Pinpoint the cell where the given text exists, returning its (X, Y) midpoint coordinate. 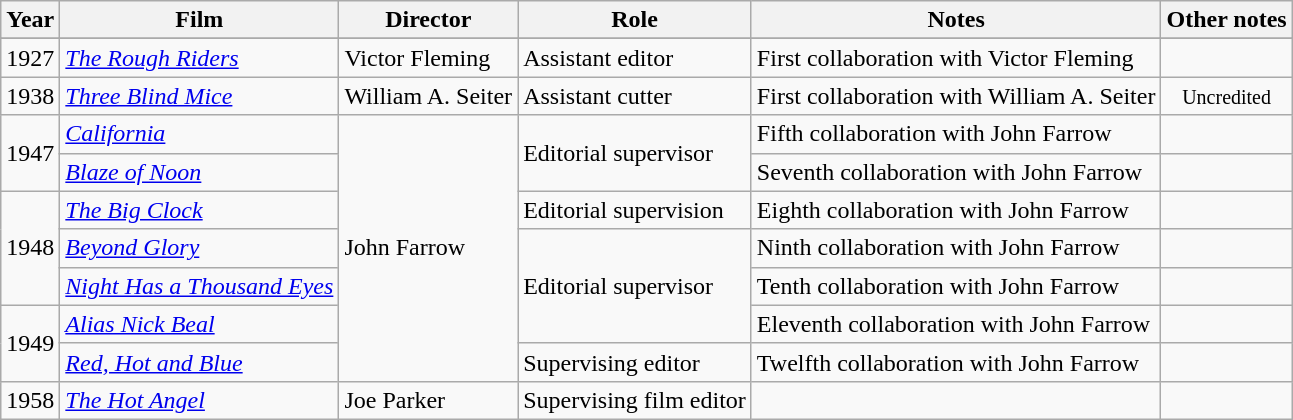
Other notes (1226, 20)
Notes (956, 20)
Alias Nick Beal (200, 324)
Eighth collaboration with John Farrow (956, 210)
The Hot Angel (200, 400)
Night Has a Thousand Eyes (200, 286)
1927 (30, 58)
Three Blind Mice (200, 96)
Twelfth collaboration with John Farrow (956, 362)
Red, Hot and Blue (200, 362)
1949 (30, 343)
Tenth collaboration with John Farrow (956, 286)
First collaboration with Victor Fleming (956, 58)
Supervising film editor (635, 400)
Editorial supervision (635, 210)
Role (635, 20)
First collaboration with William A. Seiter (956, 96)
Eleventh collaboration with John Farrow (956, 324)
Assistant cutter (635, 96)
William A. Seiter (428, 96)
1947 (30, 153)
Assistant editor (635, 58)
Joe Parker (428, 400)
Seventh collaboration with John Farrow (956, 172)
1938 (30, 96)
John Farrow (428, 248)
1948 (30, 248)
Blaze of Noon (200, 172)
Beyond Glory (200, 248)
1958 (30, 400)
Supervising editor (635, 362)
Ninth collaboration with John Farrow (956, 248)
Fifth collaboration with John Farrow (956, 134)
Victor Fleming (428, 58)
The Big Clock (200, 210)
The Rough Riders (200, 58)
Uncredited (1226, 96)
Director (428, 20)
Year (30, 20)
California (200, 134)
Film (200, 20)
